Determine the [x, y] coordinate at the center of the cell enclosing the given text.  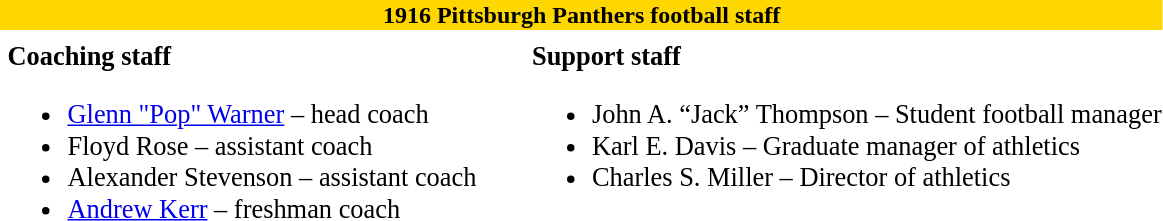
1916 Pittsburgh Panthers football staff [582, 15]
